Extract the [X, Y] coordinate from the center of the cell holding the provided text.  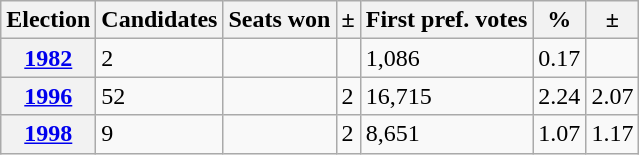
1,086 [446, 58]
First pref. votes [446, 20]
2.07 [612, 96]
Seats won [280, 20]
Candidates [160, 20]
52 [160, 96]
1982 [48, 58]
16,715 [446, 96]
% [560, 20]
Election [48, 20]
1996 [48, 96]
8,651 [446, 134]
1.07 [560, 134]
9 [160, 134]
1.17 [612, 134]
2.24 [560, 96]
1998 [48, 134]
0.17 [560, 58]
